Output the (X, Y) coordinate of the center of the cell containing the given text.  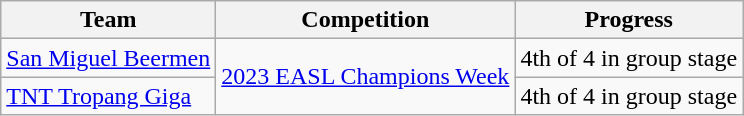
San Miguel Beermen (108, 58)
Progress (629, 20)
TNT Tropang Giga (108, 96)
Competition (366, 20)
2023 EASL Champions Week (366, 77)
Team (108, 20)
